Search for the cell housing the specified text and yield its [X, Y] center coordinate. 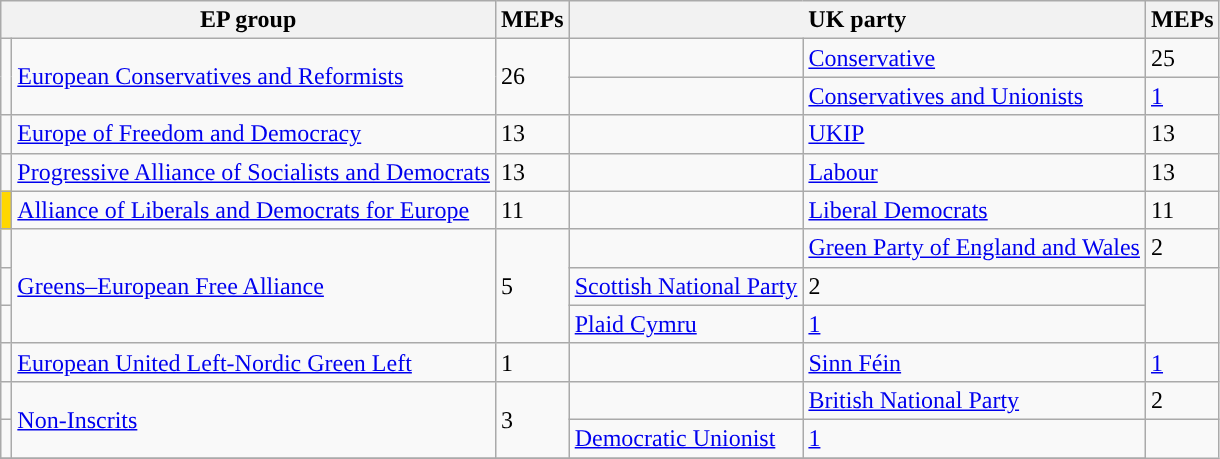
UKIP [974, 134]
3 [532, 419]
British National Party [974, 400]
Progressive Alliance of Socialists and Democrats [254, 172]
Non-Inscrits [254, 419]
European Conservatives and Reformists [254, 77]
Conservatives and Unionists [974, 96]
Sinn Féin [974, 362]
Europe of Freedom and Democracy [254, 134]
26 [532, 77]
Liberal Democrats [974, 210]
EP group [248, 20]
Scottish National Party [686, 286]
Green Party of England and Wales [974, 248]
Conservative [974, 58]
UK party [857, 20]
Alliance of Liberals and Democrats for Europe [254, 210]
Plaid Cymru [686, 324]
5 [532, 286]
European United Left-Nordic Green Left [254, 362]
25 [1182, 58]
Labour [974, 172]
Democratic Unionist [686, 438]
Greens–European Free Alliance [254, 286]
